Return the [x, y] coordinate for the center point of the cell that contains the specified text.  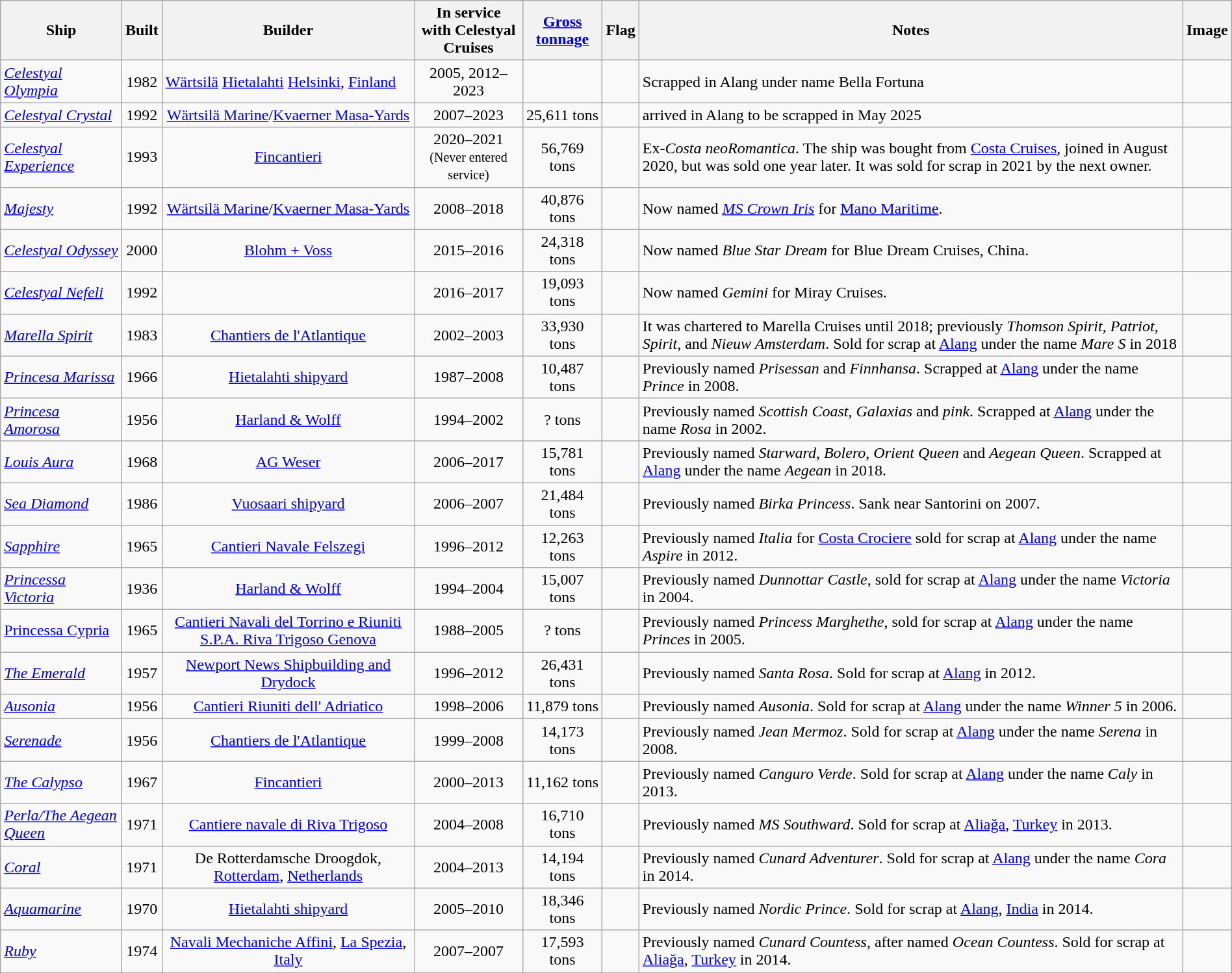
The Emerald [61, 673]
11,162 tons [563, 782]
Previously named Jean Mermoz. Sold for scrap at Alang under the name Serena in 2008. [911, 740]
The Calypso [61, 782]
2007–2007 [468, 951]
Princessa Cypria [61, 631]
2020–2021(Never entered service) [468, 157]
2015–2016 [468, 251]
21,484 tons [563, 504]
Previously named Canguro Verde. Sold for scrap at Alang under the name Caly in 2013. [911, 782]
Previously named Italia for Costa Crociere sold for scrap at Alang under the name Aspire in 2012. [911, 546]
Sapphire [61, 546]
16,710 tons [563, 825]
1968 [142, 461]
2016–2017 [468, 292]
1999–2008 [468, 740]
Ruby [61, 951]
Serenade [61, 740]
In servicewith Celestyal Cruises [468, 31]
Now named Gemini for Miray Cruises. [911, 292]
56,769 tons [563, 157]
Previously named Dunnottar Castle, sold for scrap at Alang under the name Victoria in 2004. [911, 588]
Previously named Princess Marghethe, sold for scrap at Alang under the name Princes in 2005. [911, 631]
Celestyal Experience [61, 157]
Previously named Ausonia. Sold for scrap at Alang under the name Winner 5 in 2006. [911, 707]
2006–2007 [468, 504]
Princessa Victoria [61, 588]
1994–2004 [468, 588]
1974 [142, 951]
Scrapped in Alang under name Bella Fortuna [911, 82]
Princesa Marissa [61, 377]
Majesty [61, 208]
Notes [911, 31]
Marella Spirit [61, 335]
Ausonia [61, 707]
19,093 tons [563, 292]
1957 [142, 673]
Celestyal Odyssey [61, 251]
Previously named Cunard Adventurer. Sold for scrap at Alang under the name Cora in 2014. [911, 866]
15,781 tons [563, 461]
1987–2008 [468, 377]
Cantieri Riuniti dell' Adriatico [289, 707]
18,346 tons [563, 909]
Blohm + Voss [289, 251]
Previously named MS Southward. Sold for scrap at Aliağa, Turkey in 2013. [911, 825]
2006–2017 [468, 461]
40,876 tons [563, 208]
Ship [61, 31]
Sea Diamond [61, 504]
Previously named Santa Rosa. Sold for scrap at Alang in 2012. [911, 673]
26,431 tons [563, 673]
Celestyal Nefeli [61, 292]
2008–2018 [468, 208]
Navali Mechaniche Affini, La Spezia, Italy [289, 951]
12,263 tons [563, 546]
14,194 tons [563, 866]
1982 [142, 82]
1993 [142, 157]
arrived in Alang to be scrapped in May 2025 [911, 115]
Previously named Nordic Prince. Sold for scrap at Alang, India in 2014. [911, 909]
Now named MS Crown Iris for Mano Maritime. [911, 208]
Cantieri Navale Felszegi [289, 546]
Image [1207, 31]
11,879 tons [563, 707]
Princesa Amorosa [61, 420]
Celestyal Olympia [61, 82]
2004–2013 [468, 866]
Cantieri Navali del Torrino e Riuniti S.P.A. Riva Trigoso Genova [289, 631]
1983 [142, 335]
Coral [61, 866]
Builder [289, 31]
1988–2005 [468, 631]
2005–2010 [468, 909]
Previously named Cunard Countess, after named Ocean Countess. Sold for scrap at Aliağa, Turkey in 2014. [911, 951]
Aquamarine [61, 909]
Previously named Birka Princess. Sank near Santorini on 2007. [911, 504]
2000 [142, 251]
2000–2013 [468, 782]
1967 [142, 782]
Louis Aura [61, 461]
Perla/The Aegean Queen [61, 825]
Vuosaari shipyard [289, 504]
2007–2023 [468, 115]
Previously named Prisessan and Finnhansa. Scrapped at Alang under the name Prince in 2008. [911, 377]
Celestyal Crystal [61, 115]
33,930 tons [563, 335]
1936 [142, 588]
Previously named Scottish Coast, Galaxias and pink. Scrapped at Alang under the name Rosa in 2002. [911, 420]
24,318 tons [563, 251]
1998–2006 [468, 707]
2002–2003 [468, 335]
1986 [142, 504]
Newport News Shipbuilding and Drydock [289, 673]
2005, 2012–2023 [468, 82]
15,007 tons [563, 588]
Wärtsilä Hietalahti Helsinki, Finland [289, 82]
De Rotterdamsche Droogdok, Rotterdam, Netherlands [289, 866]
AG Weser [289, 461]
14,173 tons [563, 740]
1994–2002 [468, 420]
Gross tonnage [563, 31]
Flag [621, 31]
Built [142, 31]
1970 [142, 909]
Now named Blue Star Dream for Blue Dream Cruises, China. [911, 251]
25,611 tons [563, 115]
Cantiere navale di Riva Trigoso [289, 825]
Previously named Starward, Bolero, Orient Queen and Aegean Queen. Scrapped at Alang under the name Aegean in 2018. [911, 461]
17,593 tons [563, 951]
2004–2008 [468, 825]
10,487 tons [563, 377]
1966 [142, 377]
